Determine the (X, Y) coordinate at the center of the cell enclosing the given text.  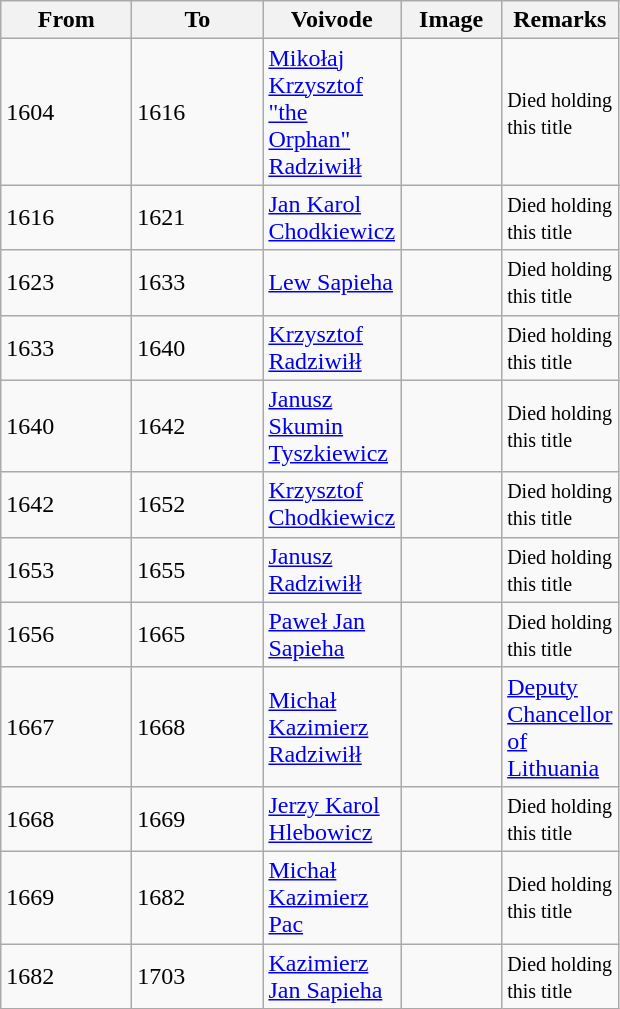
1656 (66, 634)
Michał Kazimierz Radziwiłł (332, 726)
1665 (198, 634)
Jerzy Karol Hlebowicz (332, 818)
Kazimierz Jan Sapieha (332, 976)
Image (452, 20)
Deputy Chancellor of Lithuania (560, 726)
From (66, 20)
Krzysztof Radziwiłł (332, 348)
1667 (66, 726)
Michał Kazimierz Pac (332, 897)
Lew Sapieha (332, 282)
Janusz Skumin Tyszkiewicz (332, 426)
Remarks (560, 20)
Krzysztof Chodkiewicz (332, 504)
1604 (66, 112)
1623 (66, 282)
1652 (198, 504)
Jan Karol Chodkiewicz (332, 218)
To (198, 20)
1621 (198, 218)
Mikołaj Krzysztof "the Orphan" Radziwiłł (332, 112)
1653 (66, 570)
Voivode (332, 20)
Paweł Jan Sapieha (332, 634)
1655 (198, 570)
Janusz Radziwiłł (332, 570)
1703 (198, 976)
